Extract the (X, Y) coordinate from the center of the cell holding the provided text.  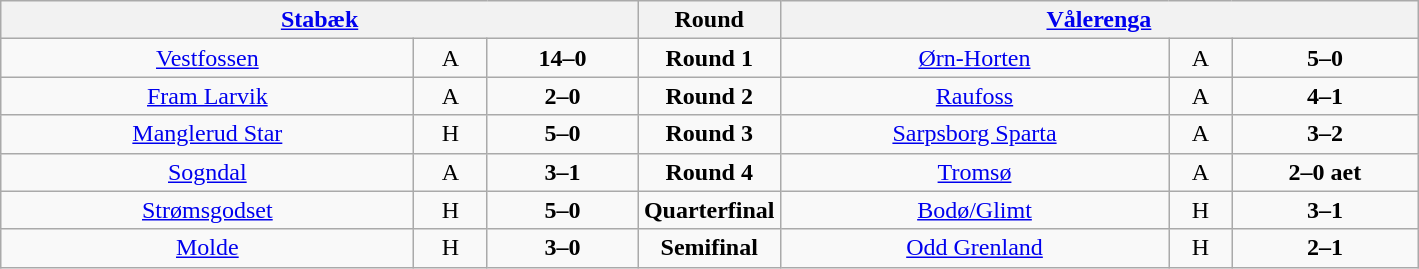
3–2 (1325, 134)
Bodø/Glimt (974, 210)
Round (709, 20)
4–1 (1325, 96)
Ørn-Horten (974, 58)
Fram Larvik (208, 96)
Round 4 (709, 172)
Odd Grenland (974, 248)
Tromsø (974, 172)
Stabæk (320, 20)
Raufoss (974, 96)
3–0 (563, 248)
Sogndal (208, 172)
2–1 (1325, 248)
Manglerud Star (208, 134)
14–0 (563, 58)
Round 3 (709, 134)
Semifinal (709, 248)
Sarpsborg Sparta (974, 134)
2–0 aet (1325, 172)
Molde (208, 248)
Quarterfinal (709, 210)
Strømsgodset (208, 210)
Vålerenga (1099, 20)
Round 2 (709, 96)
Vestfossen (208, 58)
Round 1 (709, 58)
2–0 (563, 96)
